Search for the cell housing the specified text and yield its (X, Y) center coordinate. 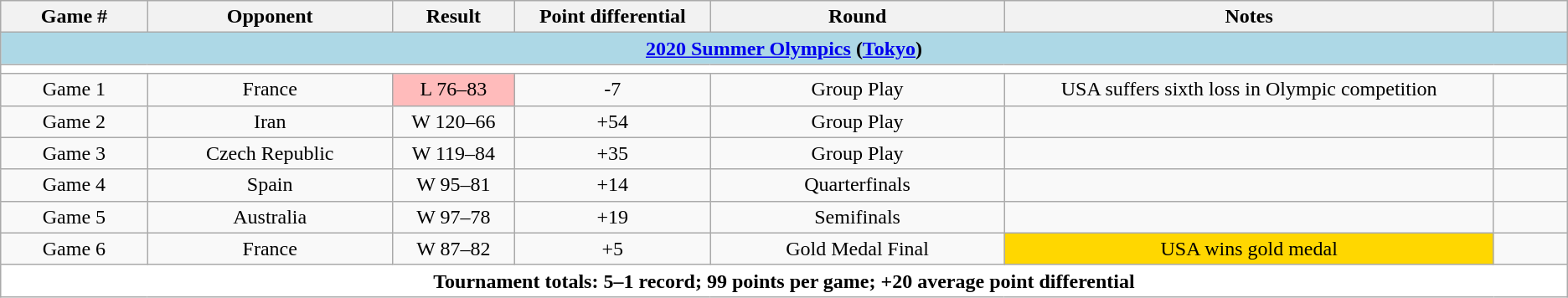
Game 6 (74, 249)
+19 (612, 217)
+14 (612, 185)
Game 4 (74, 185)
Czech Republic (270, 153)
W 95–81 (453, 185)
Australia (270, 217)
Notes (1250, 17)
W 120–66 (453, 121)
Opponent (270, 17)
USA suffers sixth loss in Olympic competition (1250, 90)
Iran (270, 121)
Game 1 (74, 90)
Spain (270, 185)
Tournament totals: 5–1 record; 99 points per game; +20 average point differential (784, 280)
-7 (612, 90)
Game 2 (74, 121)
Quarterfinals (858, 185)
W 87–82 (453, 249)
Game # (74, 17)
Result (453, 17)
Game 5 (74, 217)
USA wins gold medal (1250, 249)
W 97–78 (453, 217)
+5 (612, 249)
+35 (612, 153)
Gold Medal Final (858, 249)
2020 Summer Olympics (Tokyo) (784, 49)
Semifinals (858, 217)
L 76–83 (453, 90)
Point differential (612, 17)
W 119–84 (453, 153)
+54 (612, 121)
Game 3 (74, 153)
Round (858, 17)
